Identify which cell holds the provided text, then report its [X, Y] central coordinate. 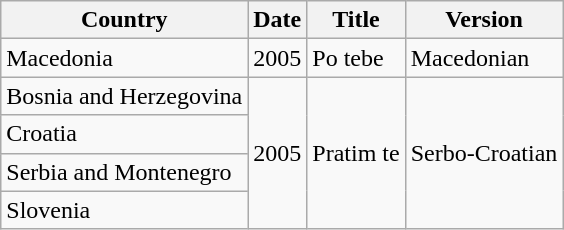
Macedonian [484, 58]
Version [484, 20]
Serbia and Montenegro [124, 172]
Slovenia [124, 210]
Serbo-Croatian [484, 153]
Date [278, 20]
Country [124, 20]
Croatia [124, 134]
Title [356, 20]
Pratim te [356, 153]
Macedonia [124, 58]
Po tebe [356, 58]
Bosnia and Herzegovina [124, 96]
